For the text-containing cell, return its midpoint in [X, Y] coordinate format. 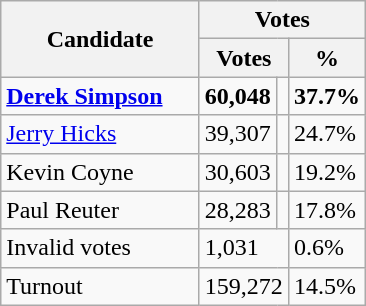
% [326, 58]
159,272 [244, 286]
19.2% [326, 172]
60,048 [238, 96]
Invalid votes [100, 248]
Candidate [100, 39]
28,283 [238, 210]
30,603 [238, 172]
1,031 [244, 248]
17.8% [326, 210]
14.5% [326, 286]
Jerry Hicks [100, 134]
24.7% [326, 134]
37.7% [326, 96]
0.6% [326, 248]
Kevin Coyne [100, 172]
Turnout [100, 286]
39,307 [238, 134]
Derek Simpson [100, 96]
Paul Reuter [100, 210]
